Determine the [X, Y] coordinate at the center of the cell enclosing the given text.  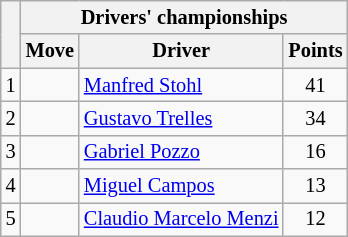
Driver [181, 51]
Manfred Stohl [181, 85]
12 [315, 219]
Points [315, 51]
Move [50, 51]
41 [315, 85]
5 [11, 219]
13 [315, 186]
34 [315, 118]
Gustavo Trelles [181, 118]
2 [11, 118]
4 [11, 186]
Drivers' championships [184, 17]
Miguel Campos [181, 186]
Gabriel Pozzo [181, 152]
Claudio Marcelo Menzi [181, 219]
16 [315, 152]
1 [11, 85]
3 [11, 152]
